Provide the (X, Y) coordinate of the cell's center where the given text is located.  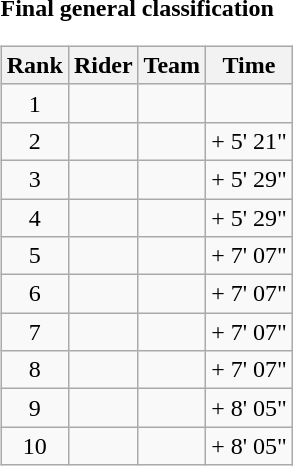
Time (250, 65)
Team (172, 65)
2 (34, 141)
+ 5' 21" (250, 141)
8 (34, 370)
1 (34, 103)
3 (34, 179)
9 (34, 408)
6 (34, 294)
7 (34, 332)
5 (34, 256)
Rank (34, 65)
10 (34, 446)
Rider (103, 65)
4 (34, 217)
